Find where the given text appears and provide that cell's center as (x, y) coordinate. 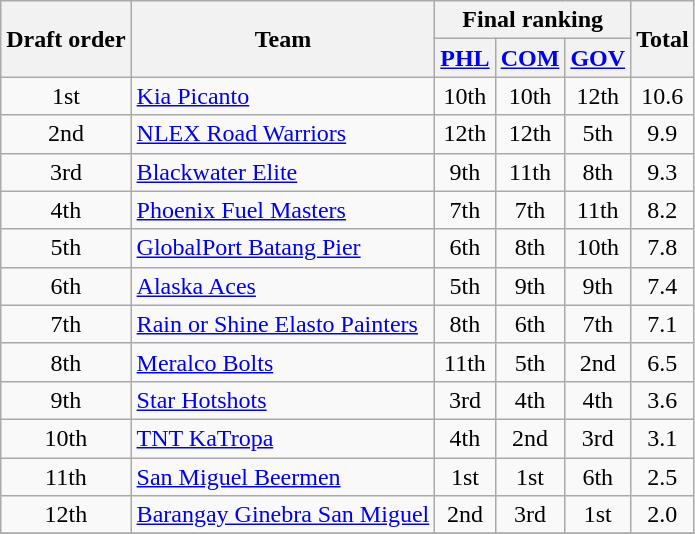
3.6 (663, 400)
Draft order (66, 39)
9.9 (663, 134)
Team (283, 39)
9.3 (663, 172)
Final ranking (533, 20)
Alaska Aces (283, 286)
7.8 (663, 248)
6.5 (663, 362)
San Miguel Beermen (283, 477)
Rain or Shine Elasto Painters (283, 324)
3.1 (663, 438)
Phoenix Fuel Masters (283, 210)
2.5 (663, 477)
7.4 (663, 286)
COM (530, 58)
2.0 (663, 515)
7.1 (663, 324)
Kia Picanto (283, 96)
TNT KaTropa (283, 438)
Barangay Ginebra San Miguel (283, 515)
PHL (465, 58)
Total (663, 39)
GlobalPort Batang Pier (283, 248)
10.6 (663, 96)
8.2 (663, 210)
GOV (598, 58)
Blackwater Elite (283, 172)
NLEX Road Warriors (283, 134)
Star Hotshots (283, 400)
Meralco Bolts (283, 362)
